From the cell containing the given text, extract its center point as [X, Y] coordinate. 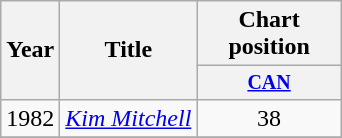
Chart position [269, 34]
Kim Mitchell [128, 118]
Year [30, 50]
Title [128, 50]
38 [269, 118]
1982 [30, 118]
CAN [269, 82]
